Locate the cell with the specified text and output its (X, Y) center coordinate. 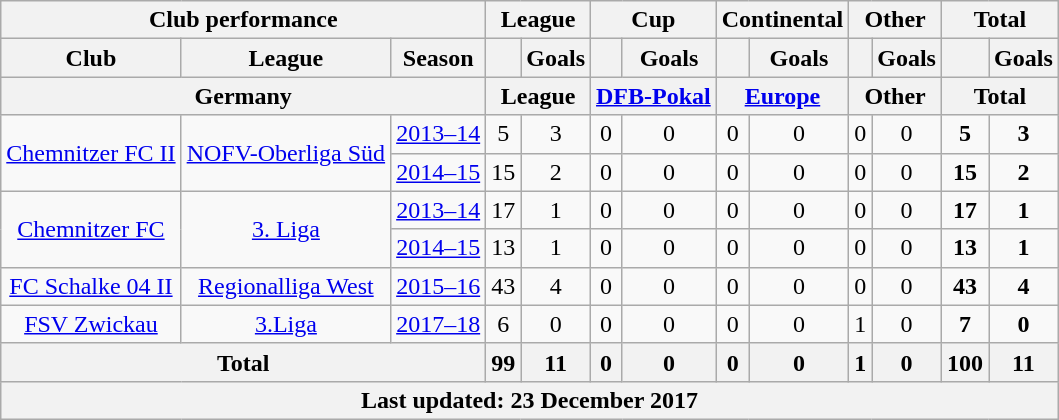
6 (504, 324)
2017–18 (438, 324)
2015–16 (438, 286)
Club (91, 58)
FC Schalke 04 II (91, 286)
Continental (782, 20)
Cup (654, 20)
3. Liga (286, 229)
DFB-Pokal (654, 96)
Regionalliga West (286, 286)
Germany (244, 96)
NOFV-Oberliga Süd (286, 153)
Season (438, 58)
FSV Zwickau (91, 324)
Chemnitzer FC (91, 229)
100 (964, 362)
3.Liga (286, 324)
99 (504, 362)
Europe (782, 96)
Last updated: 23 December 2017 (530, 400)
7 (964, 324)
Chemnitzer FC II (91, 153)
Club performance (244, 20)
